For the text-containing cell, return its midpoint in (x, y) coordinate format. 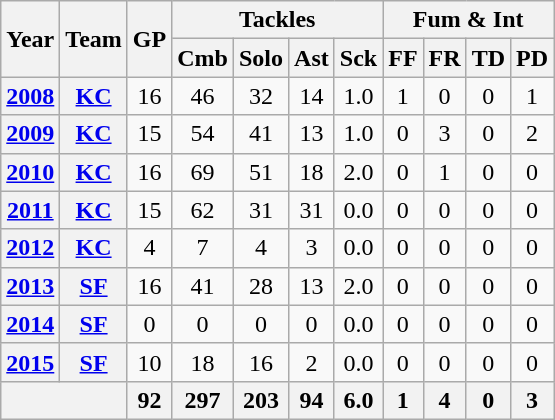
GP (149, 39)
2010 (30, 172)
2011 (30, 210)
94 (312, 400)
Ast (312, 58)
PD (532, 58)
10 (149, 362)
92 (149, 400)
2009 (30, 134)
14 (312, 96)
Sck (358, 58)
FF (403, 58)
69 (203, 172)
7 (203, 248)
28 (260, 286)
32 (260, 96)
2008 (30, 96)
Fum & Int (468, 20)
297 (203, 400)
6.0 (358, 400)
2013 (30, 286)
46 (203, 96)
2012 (30, 248)
2014 (30, 324)
2015 (30, 362)
Year (30, 39)
51 (260, 172)
Cmb (203, 58)
62 (203, 210)
54 (203, 134)
FR (444, 58)
TD (488, 58)
Solo (260, 58)
Tackles (278, 20)
Team (94, 39)
203 (260, 400)
